From the cell containing the given text, extract its center point as (X, Y) coordinate. 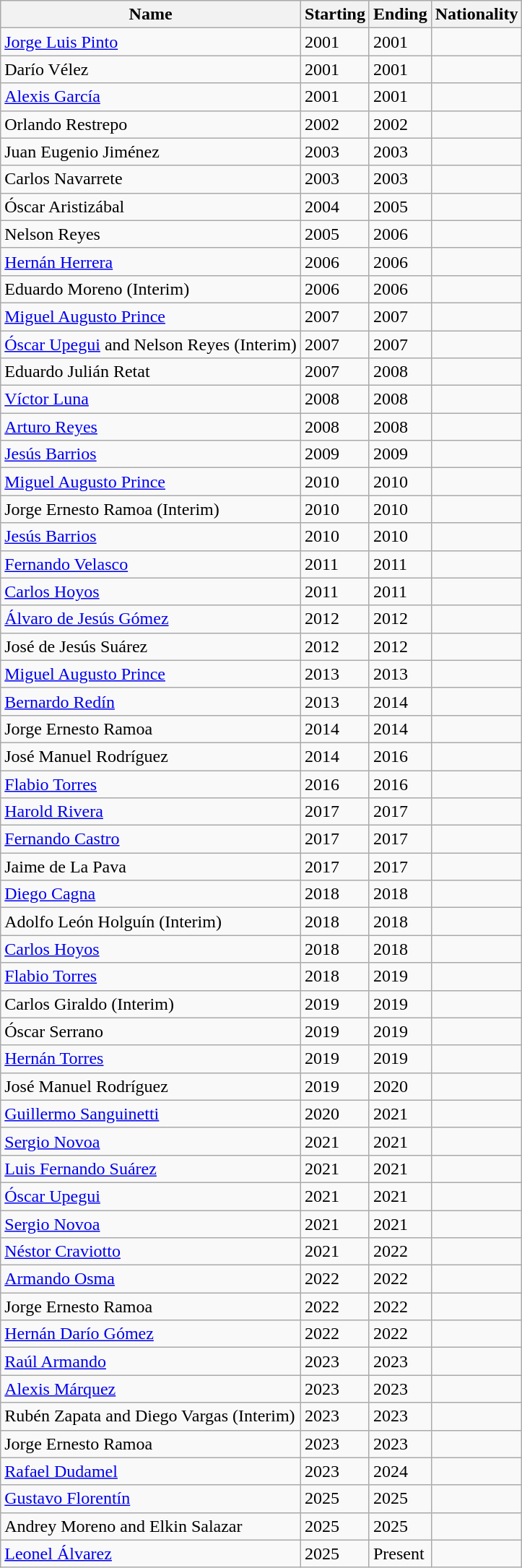
Óscar Serrano (151, 1031)
Leonel Álvarez (151, 1554)
Armando Osma (151, 1279)
Jorge Ernesto Ramoa (Interim) (151, 509)
Alexis García (151, 97)
Rafael Dudamel (151, 1471)
Eduardo Moreno (Interim) (151, 289)
Adolfo León Holguín (Interim) (151, 922)
Hernán Herrera (151, 261)
José de Jesús Suárez (151, 646)
2024 (400, 1471)
Hernán Torres (151, 1059)
Juan Eugenio Jiménez (151, 152)
Darío Vélez (151, 69)
Nelson Reyes (151, 234)
Néstor Craviotto (151, 1252)
Diego Cagna (151, 894)
Óscar Upegui (151, 1196)
Raúl Armando (151, 1361)
Luis Fernando Suárez (151, 1169)
Carlos Navarrete (151, 179)
Fernando Velasco (151, 564)
Óscar Upegui and Nelson Reyes (Interim) (151, 345)
Óscar Aristizábal (151, 207)
Hernán Darío Gómez (151, 1334)
Orlando Restrepo (151, 124)
2004 (335, 207)
Jaime de La Pava (151, 867)
Álvaro de Jesús Gómez (151, 619)
Alexis Márquez (151, 1389)
Rubén Zapata and Diego Vargas (Interim) (151, 1416)
Fernando Castro (151, 839)
Jorge Luis Pinto (151, 42)
Víctor Luna (151, 399)
Ending (400, 14)
Andrey Moreno and Elkin Salazar (151, 1526)
Name (151, 14)
Bernardo Redín (151, 701)
Carlos Giraldo (Interim) (151, 1004)
Guillermo Sanguinetti (151, 1114)
Gustavo Florentín (151, 1499)
Present (400, 1554)
Starting (335, 14)
Harold Rivera (151, 812)
Arturo Reyes (151, 427)
Nationality (477, 14)
Eduardo Julián Retat (151, 372)
